Capture the cell that displays the provided text and extract its (X, Y) central coordinate. 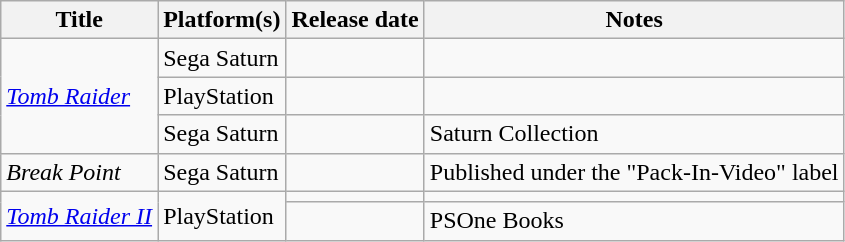
Notes (634, 20)
PSOne Books (634, 221)
Tomb Raider (80, 96)
Title (80, 20)
Saturn Collection (634, 134)
Release date (355, 20)
Published under the "Pack-In-Video" label (634, 172)
Platform(s) (222, 20)
Tomb Raider II (80, 216)
Break Point (80, 172)
